Provide the [x, y] coordinate of the cell's center where the given text is located.  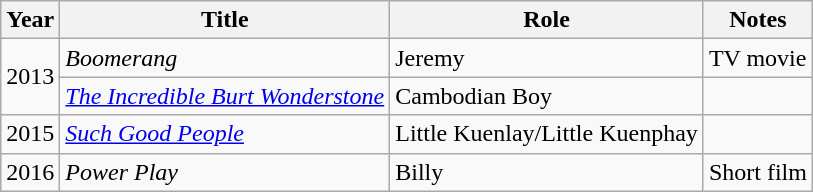
Little Kuenlay/Little Kuenphay [547, 134]
Such Good People [225, 134]
Short film [758, 172]
Title [225, 20]
2015 [30, 134]
Boomerang [225, 58]
Billy [547, 172]
Jeremy [547, 58]
TV movie [758, 58]
2016 [30, 172]
Power Play [225, 172]
Year [30, 20]
Role [547, 20]
2013 [30, 77]
Cambodian Boy [547, 96]
Notes [758, 20]
The Incredible Burt Wonderstone [225, 96]
